Search for the cell housing the specified text and yield its [X, Y] center coordinate. 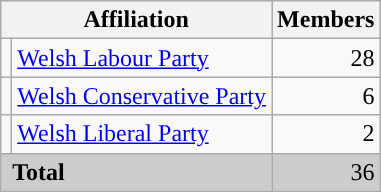
Welsh Conservative Party [142, 96]
Members [326, 20]
Welsh Labour Party [142, 58]
6 [326, 96]
Welsh Liberal Party [142, 134]
28 [326, 58]
36 [326, 172]
Affiliation [136, 20]
2 [326, 134]
Total [136, 172]
